Detect which cell encompasses the target text, then output its [X, Y] center coordinate. 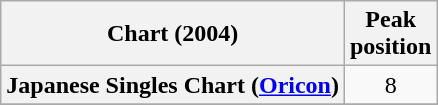
Chart (2004) [173, 34]
Peakposition [390, 34]
8 [390, 85]
Japanese Singles Chart (Oricon) [173, 85]
